For the text-containing cell, return its midpoint in [x, y] coordinate format. 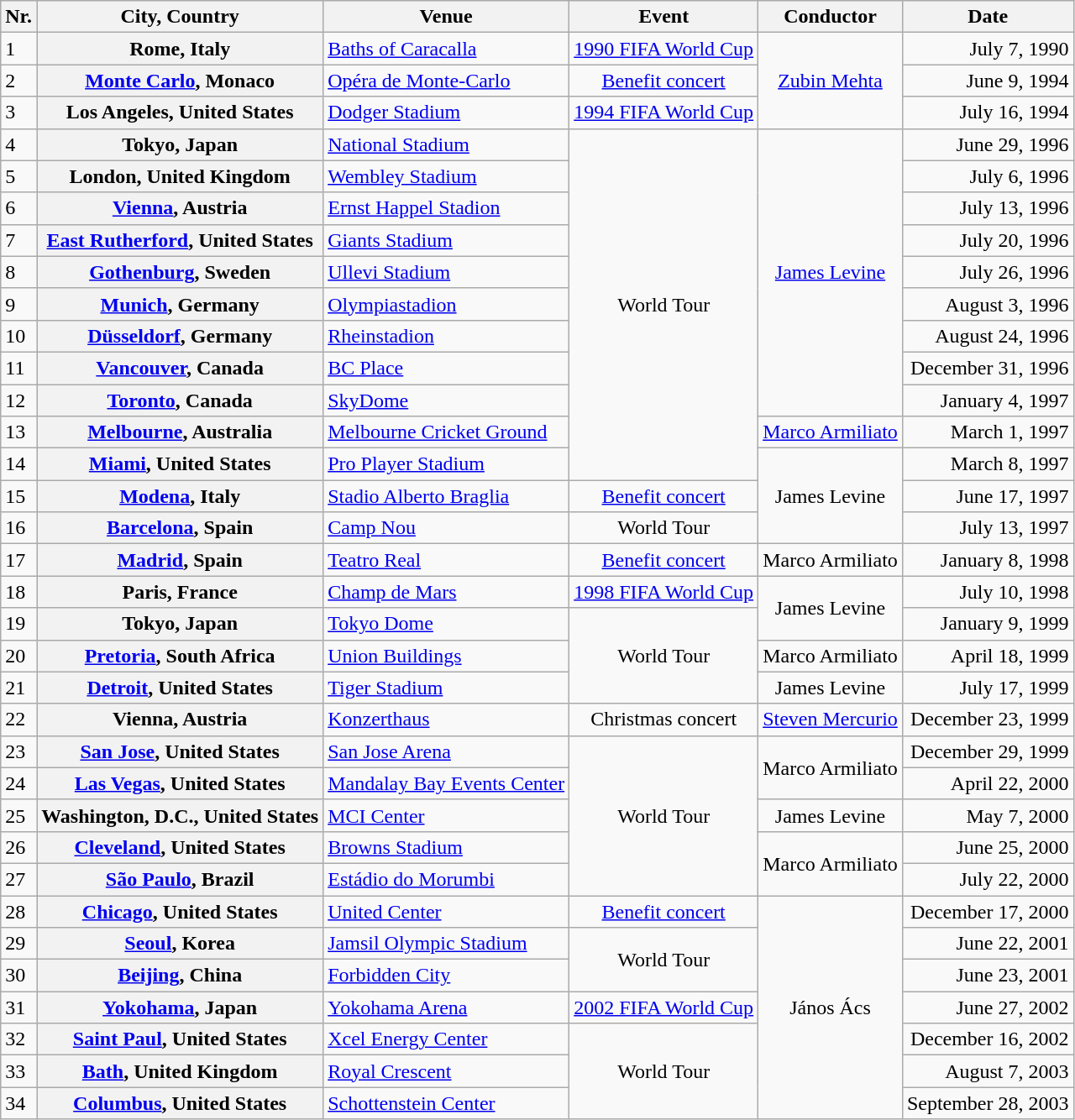
December 23, 1999 [988, 720]
June 27, 2002 [988, 1007]
Nr. [18, 17]
1990 FIFA World Cup [663, 49]
Tiger Stadium [447, 688]
26 [18, 847]
21 [18, 688]
June 9, 1994 [988, 81]
17 [18, 560]
Giants Stadium [447, 240]
2 [18, 81]
33 [18, 1071]
9 [18, 304]
SkyDome [447, 400]
July 10, 1998 [988, 592]
July 26, 1996 [988, 272]
20 [18, 656]
Toronto, Canada [180, 400]
Olympiastadion [447, 304]
June 17, 1997 [988, 496]
December 29, 1999 [988, 751]
1994 FIFA World Cup [663, 113]
January 9, 1999 [988, 624]
5 [18, 176]
July 22, 2000 [988, 879]
Miami, United States [180, 464]
United Center [447, 911]
Paris, France [180, 592]
Royal Crescent [447, 1071]
July 7, 1990 [988, 49]
Modena, Italy [180, 496]
June 25, 2000 [988, 847]
July 6, 1996 [988, 176]
29 [18, 944]
Opéra de Monte-Carlo [447, 81]
32 [18, 1039]
Xcel Energy Center [447, 1039]
2002 FIFA World Cup [663, 1007]
13 [18, 432]
December 16, 2002 [988, 1039]
Teatro Real [447, 560]
Las Vegas, United States [180, 783]
July 13, 1996 [988, 208]
Rheinstadion [447, 336]
July 13, 1997 [988, 528]
MCI Center [447, 815]
11 [18, 368]
Cleveland, United States [180, 847]
Event [663, 17]
7 [18, 240]
Wembley Stadium [447, 176]
Seoul, Korea [180, 944]
Steven Mercurio [831, 720]
1 [18, 49]
15 [18, 496]
Munich, Germany [180, 304]
Düsseldorf, Germany [180, 336]
Venue [447, 17]
18 [18, 592]
May 7, 2000 [988, 815]
Browns Stadium [447, 847]
June 29, 1996 [988, 144]
April 22, 2000 [988, 783]
Monte Carlo, Monaco [180, 81]
Ernst Happel Stadion [447, 208]
City, Country [180, 17]
June 22, 2001 [988, 944]
June 23, 2001 [988, 976]
August 3, 1996 [988, 304]
Union Buildings [447, 656]
Jamsil Olympic Stadium [447, 944]
Schottenstein Center [447, 1103]
22 [18, 720]
Rome, Italy [180, 49]
December 31, 1996 [988, 368]
Champ de Mars [447, 592]
28 [18, 911]
Melbourne Cricket Ground [447, 432]
Beijing, China [180, 976]
25 [18, 815]
March 8, 1997 [988, 464]
34 [18, 1103]
BC Place [447, 368]
Pretoria, South Africa [180, 656]
Chicago, United States [180, 911]
6 [18, 208]
23 [18, 751]
4 [18, 144]
3 [18, 113]
Detroit, United States [180, 688]
San Jose Arena [447, 751]
Camp Nou [447, 528]
19 [18, 624]
Los Angeles, United States [180, 113]
Columbus, United States [180, 1103]
July 16, 1994 [988, 113]
July 20, 1996 [988, 240]
July 17, 1999 [988, 688]
Washington, D.C., United States [180, 815]
8 [18, 272]
March 1, 1997 [988, 432]
Madrid, Spain [180, 560]
30 [18, 976]
Bath, United Kingdom [180, 1071]
Stadio Alberto Braglia [447, 496]
East Rutherford, United States [180, 240]
Tokyo Dome [447, 624]
János Ács [831, 1007]
1998 FIFA World Cup [663, 592]
Yokohama Arena [447, 1007]
Estádio do Morumbi [447, 879]
Barcelona, Spain [180, 528]
Zubin Mehta [831, 81]
January 4, 1997 [988, 400]
14 [18, 464]
Gothenburg, Sweden [180, 272]
August 24, 1996 [988, 336]
San Jose, United States [180, 751]
Saint Paul, United States [180, 1039]
27 [18, 879]
16 [18, 528]
31 [18, 1007]
National Stadium [447, 144]
September 28, 2003 [988, 1103]
Yokohama, Japan [180, 1007]
December 17, 2000 [988, 911]
12 [18, 400]
Melbourne, Australia [180, 432]
São Paulo, Brazil [180, 879]
Ullevi Stadium [447, 272]
Konzerthaus [447, 720]
Baths of Caracalla [447, 49]
Pro Player Stadium [447, 464]
January 8, 1998 [988, 560]
Vancouver, Canada [180, 368]
London, United Kingdom [180, 176]
24 [18, 783]
Mandalay Bay Events Center [447, 783]
10 [18, 336]
August 7, 2003 [988, 1071]
Forbidden City [447, 976]
Dodger Stadium [447, 113]
Christmas concert [663, 720]
Conductor [831, 17]
April 18, 1999 [988, 656]
Date [988, 17]
